Extract the (X, Y) coordinate from the center of the cell holding the provided text.  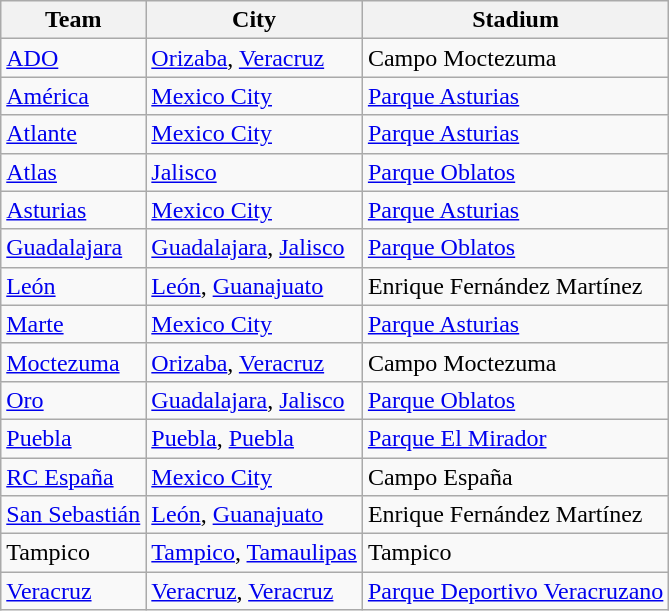
León (74, 286)
Tampico, Tamaulipas (254, 553)
City (254, 20)
Atlas (74, 172)
Oro (74, 400)
Campo España (516, 477)
Puebla (74, 438)
Veracruz (74, 591)
Asturias (74, 210)
Stadium (516, 20)
Guadalajara (74, 248)
RC España (74, 477)
Puebla, Puebla (254, 438)
Moctezuma (74, 362)
Parque Deportivo Veracruzano (516, 591)
ADO (74, 58)
Marte (74, 324)
Jalisco (254, 172)
América (74, 96)
San Sebastián (74, 515)
Parque El Mirador (516, 438)
Team (74, 20)
Veracruz, Veracruz (254, 591)
Atlante (74, 134)
